Return the [X, Y] coordinate for the center point of the cell that contains the specified text.  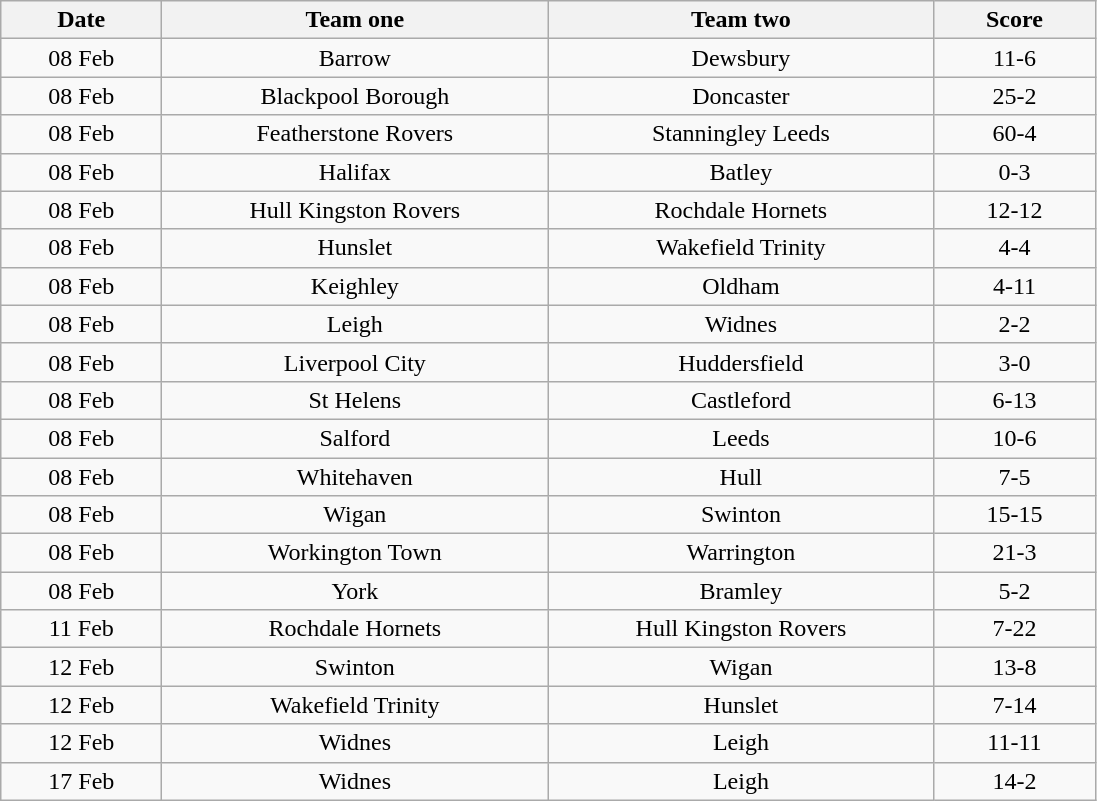
Halifax [355, 172]
Liverpool City [355, 362]
6-13 [1014, 400]
Huddersfield [741, 362]
Leeds [741, 438]
4-4 [1014, 248]
Bramley [741, 591]
60-4 [1014, 134]
14-2 [1014, 781]
11-11 [1014, 743]
5-2 [1014, 591]
15-15 [1014, 515]
Score [1014, 20]
7-14 [1014, 705]
Dewsbury [741, 58]
St Helens [355, 400]
Stanningley Leeds [741, 134]
13-8 [1014, 667]
2-2 [1014, 324]
Blackpool Borough [355, 96]
Hull [741, 477]
Keighley [355, 286]
7-5 [1014, 477]
Castleford [741, 400]
17 Feb [82, 781]
3-0 [1014, 362]
York [355, 591]
Team one [355, 20]
Oldham [741, 286]
25-2 [1014, 96]
Batley [741, 172]
Salford [355, 438]
21-3 [1014, 553]
Featherstone Rovers [355, 134]
Barrow [355, 58]
7-22 [1014, 629]
Whitehaven [355, 477]
Warrington [741, 553]
0-3 [1014, 172]
11-6 [1014, 58]
11 Feb [82, 629]
4-11 [1014, 286]
Team two [741, 20]
Workington Town [355, 553]
12-12 [1014, 210]
Date [82, 20]
Doncaster [741, 96]
10-6 [1014, 438]
